Provide the [x, y] coordinate of the cell's center where the given text is located.  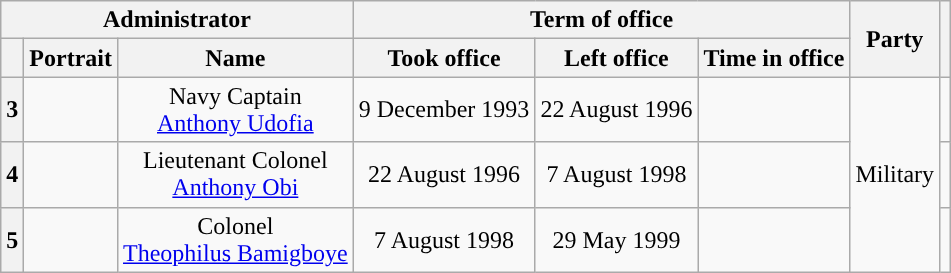
3 [12, 110]
Took office [444, 58]
9 December 1993 [444, 110]
Portrait [71, 58]
Term of office [602, 20]
Lieutenant ColonelAnthony Obi [235, 174]
Left office [616, 58]
Name [235, 58]
Time in office [774, 58]
Navy CaptainAnthony Udofia [235, 110]
29 May 1999 [616, 240]
ColonelTheophilus Bamigboye [235, 240]
Party [895, 39]
Administrator [177, 20]
5 [12, 240]
4 [12, 174]
Military [895, 174]
